Find where the given text appears and provide that cell's center as [x, y] coordinate. 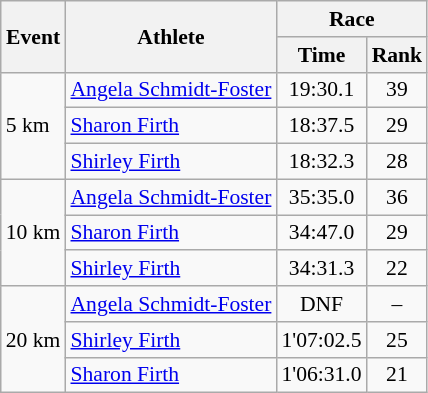
Time [321, 55]
10 km [34, 232]
21 [398, 375]
18:32.3 [321, 162]
36 [398, 197]
5 km [34, 126]
39 [398, 90]
– [398, 304]
34:47.0 [321, 233]
20 km [34, 340]
Athlete [170, 36]
Rank [398, 55]
1'06:31.0 [321, 375]
22 [398, 269]
Event [34, 36]
28 [398, 162]
Race [352, 19]
19:30.1 [321, 90]
34:31.3 [321, 269]
25 [398, 340]
DNF [321, 304]
35:35.0 [321, 197]
18:37.5 [321, 126]
1'07:02.5 [321, 340]
